Return (X, Y) of the center of cell containing provided text 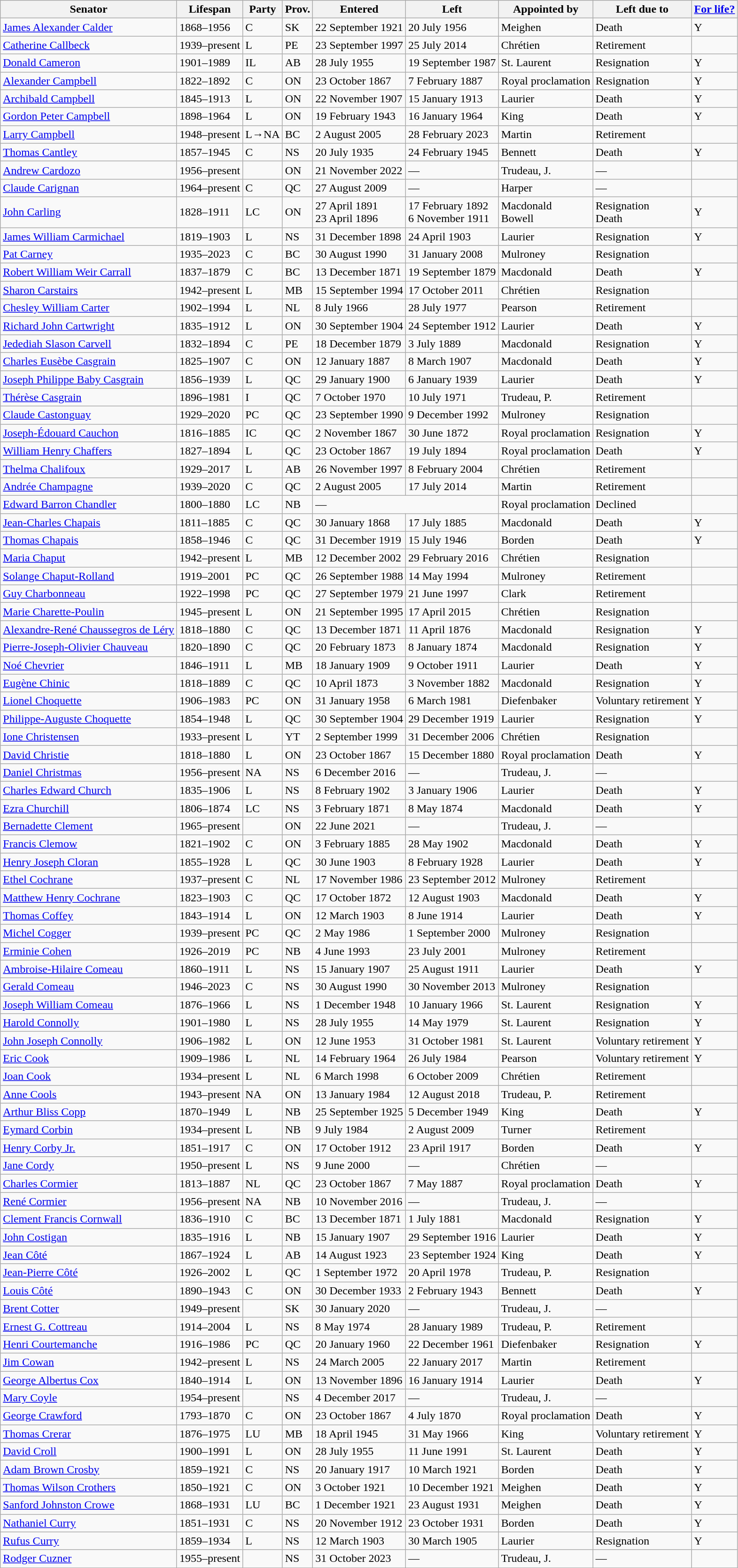
31 December 1898 (359, 236)
1819–1903 (210, 236)
1898–1964 (210, 116)
8 January 1874 (452, 647)
1964–present (210, 188)
30 January 1868 (359, 523)
Senator (89, 9)
1948–present (210, 134)
20 November 1912 (359, 1523)
Thomas Chapais (89, 540)
22 September 1921 (359, 27)
17 February 18926 November 1911 (452, 212)
1856–1939 (210, 379)
24 February 1945 (452, 152)
10 July 1971 (452, 397)
30 January 2020 (359, 1308)
8 February 1928 (452, 862)
26 September 1988 (359, 576)
1868–1931 (210, 1505)
Harper (546, 188)
1860–1911 (210, 969)
2 November 1867 (359, 433)
1 July 1881 (452, 1219)
Harold Connolly (89, 1022)
1890–1943 (210, 1291)
8 February 2004 (452, 469)
28 July 1977 (452, 308)
2 August 2009 (452, 1130)
For life? (715, 9)
Erminie Cohen (89, 951)
1818–1889 (210, 683)
1823–1903 (210, 898)
Donald Cameron (89, 63)
1858–1946 (210, 540)
1821–1902 (210, 844)
6 March 1998 (359, 1076)
31 May 1966 (452, 1434)
25 August 1911 (452, 969)
1835–1916 (210, 1237)
Charles Cormier (89, 1184)
1919–2001 (210, 576)
Thomas Crerar (89, 1434)
7 May 1887 (452, 1184)
1828–1911 (210, 212)
10 April 1873 (359, 683)
8 May 1974 (359, 1326)
1836–1910 (210, 1219)
24 April 1903 (452, 236)
1943–present (210, 1094)
18 April 1945 (359, 1434)
6 October 2009 (452, 1076)
21 June 1997 (452, 594)
10 January 1966 (452, 1005)
27 April 189123 April 1896 (359, 212)
21 November 2022 (359, 170)
1 September 2000 (452, 933)
17 April 2015 (452, 612)
1 December 1921 (359, 1505)
James William Carmichael (89, 236)
1900–1991 (210, 1452)
1870–1949 (210, 1112)
17 July 1885 (452, 523)
1822–1892 (210, 81)
Marie Charette-Poulin (89, 612)
30 December 1933 (359, 1291)
22 December 1961 (452, 1344)
L→NA (263, 134)
20 July 1935 (359, 152)
Brent Cotter (89, 1308)
19 July 1894 (452, 451)
Eugène Chinic (89, 683)
18 January 1909 (359, 665)
Rodger Cuzner (89, 1559)
Sharon Carstairs (89, 290)
Ezra Churchill (89, 808)
1854–1948 (210, 719)
17 October 2011 (452, 290)
1820–1890 (210, 647)
29 December 1919 (452, 719)
27 September 1979 (359, 594)
1825–1907 (210, 361)
Arthur Bliss Copp (89, 1112)
1 December 1948 (359, 1005)
8 June 1914 (452, 915)
Joseph Philippe Baby Casgrain (89, 379)
1859–1921 (210, 1469)
Lifespan (210, 9)
1906–1982 (210, 1040)
Andrew Cardozo (89, 170)
29 February 2016 (452, 558)
1827–1894 (210, 451)
1813–1887 (210, 1184)
Appointed by (546, 9)
1926–2002 (210, 1273)
Anne Cools (89, 1094)
John Costigan (89, 1237)
1851–1931 (210, 1523)
Pierre-Joseph-Olivier Chauveau (89, 647)
Joseph-Édouard Cauchon (89, 433)
1832–1894 (210, 344)
1843–1914 (210, 915)
Sanford Johnston Crowe (89, 1505)
1909–1986 (210, 1058)
Party (263, 9)
1837–1879 (210, 272)
6 March 1981 (452, 701)
23 September 1990 (359, 415)
Maria Chaput (89, 558)
Archibald Campbell (89, 99)
Alexander Campbell (89, 81)
1906–1983 (210, 701)
23 August 1931 (452, 1505)
1950–present (210, 1166)
Philippe-Auguste Choquette (89, 719)
14 May 1994 (452, 576)
1845–1913 (210, 99)
1933–present (210, 737)
Thelma Chalifoux (89, 469)
4 July 1870 (452, 1416)
1868–1956 (210, 27)
Edward Barron Chandler (89, 504)
12 August 2018 (452, 1094)
28 May 1902 (452, 844)
15 December 1880 (452, 754)
20 April 1978 (452, 1273)
16 January 1964 (452, 116)
1 September 1972 (359, 1273)
29 January 1900 (359, 379)
1937–present (210, 880)
1901–1989 (210, 63)
28 January 1989 (452, 1326)
I (263, 397)
Charles Edward Church (89, 790)
Daniel Christmas (89, 772)
15 July 1946 (452, 540)
Henry Corby Jr. (89, 1148)
1876–1966 (210, 1005)
7 October 1970 (359, 397)
2 September 1999 (359, 737)
Henri Courtemanche (89, 1344)
Joan Cook (89, 1076)
11 June 1991 (452, 1452)
Richard John Cartwright (89, 326)
9 July 1984 (359, 1130)
30 June 1872 (452, 433)
1914–2004 (210, 1326)
1939–2020 (210, 486)
8 February 1902 (359, 790)
1835–1906 (210, 790)
1859–1934 (210, 1541)
26 November 1997 (359, 469)
1851–1917 (210, 1148)
2 February 1943 (452, 1291)
IL (263, 63)
Left (452, 9)
3 February 1871 (359, 808)
6 January 1939 (452, 379)
24 March 2005 (359, 1362)
2 May 1986 (359, 933)
23 September 1924 (452, 1255)
1806–1874 (210, 808)
10 December 1921 (452, 1487)
23 September 1997 (359, 45)
Ione Christensen (89, 737)
1929–2020 (210, 415)
23 September 2012 (452, 880)
19 September 1987 (452, 63)
31 October 1981 (452, 1040)
David Croll (89, 1452)
20 July 1956 (452, 27)
Jean-Charles Chapais (89, 523)
Claude Castonguay (89, 415)
31 December 1919 (359, 540)
Clark (546, 594)
Chesley William Carter (89, 308)
13 November 1896 (359, 1380)
8 March 1907 (452, 361)
30 November 2013 (452, 987)
25 September 1925 (359, 1112)
Jim Cowan (89, 1362)
12 December 2002 (359, 558)
19 September 1879 (452, 272)
20 January 1917 (359, 1469)
24 September 1912 (452, 326)
10 March 1921 (452, 1469)
7 February 1887 (452, 81)
1867–1924 (210, 1255)
22 January 2017 (452, 1362)
3 November 1882 (452, 683)
John Carling (89, 212)
Jane Cordy (89, 1166)
1800–1880 (210, 504)
18 December 1879 (359, 344)
ResignationDeath (642, 212)
Jean Côté (89, 1255)
31 January 2008 (452, 254)
20 January 1960 (359, 1344)
Turner (546, 1130)
3 January 1906 (452, 790)
Ernest G. Cottreau (89, 1326)
Ambroise-Hilaire Comeau (89, 969)
20 February 1873 (359, 647)
12 August 1903 (452, 898)
17 July 2014 (452, 486)
1916–1986 (210, 1344)
14 May 1979 (452, 1022)
29 September 1916 (452, 1237)
William Henry Chaffers (89, 451)
1946–2023 (210, 987)
1965–present (210, 826)
1949–present (210, 1308)
Jedediah Slason Carvell (89, 344)
27 August 2009 (359, 188)
4 December 2017 (359, 1398)
Catherine Callbeck (89, 45)
Pat Carney (89, 254)
14 August 1923 (359, 1255)
19 February 1943 (359, 116)
26 July 1984 (452, 1058)
17 October 1912 (359, 1148)
12 June 1953 (359, 1040)
MacdonaldBowell (546, 212)
22 November 1907 (359, 99)
31 October 2023 (359, 1559)
16 January 1914 (452, 1380)
Rufus Curry (89, 1541)
Prov. (298, 9)
3 July 1889 (452, 344)
Gerald Comeau (89, 987)
John Joseph Connolly (89, 1040)
IC (263, 433)
James Alexander Calder (89, 27)
Charles Eusèbe Casgrain (89, 361)
1955–present (210, 1559)
13 January 1984 (359, 1094)
1954–present (210, 1398)
23 July 2001 (452, 951)
30 June 1903 (359, 862)
David Christie (89, 754)
8 July 1966 (359, 308)
1816–1885 (210, 433)
4 June 1993 (359, 951)
11 April 1876 (452, 630)
25 July 2014 (452, 45)
9 June 2000 (359, 1166)
6 December 2016 (359, 772)
Lionel Choquette (89, 701)
5 December 1949 (452, 1112)
Michel Cogger (89, 933)
Clement Francis Cornwall (89, 1219)
12 January 1887 (359, 361)
14 February 1964 (359, 1058)
Joseph William Comeau (89, 1005)
Jean-Pierre Côté (89, 1273)
17 October 1872 (359, 898)
Eric Cook (89, 1058)
Louis Côté (89, 1291)
Gordon Peter Campbell (89, 116)
Thomas Coffey (89, 915)
YT (298, 737)
22 June 2021 (359, 826)
Thérèse Casgrain (89, 397)
1855–1928 (210, 862)
23 April 1917 (452, 1148)
1922–1998 (210, 594)
31 December 2006 (452, 737)
George Crawford (89, 1416)
8 May 1874 (452, 808)
George Albertus Cox (89, 1380)
Robert William Weir Carrall (89, 272)
Entered (359, 9)
Matthew Henry Cochrane (89, 898)
1840–1914 (210, 1380)
Ethel Cochrane (89, 880)
Claude Carignan (89, 188)
Noé Chevrier (89, 665)
1876–1975 (210, 1434)
Alexandre-René Chaussegros de Léry (89, 630)
9 December 1992 (452, 415)
Left due to (642, 9)
Larry Campbell (89, 134)
Declined (642, 504)
Bernadette Clement (89, 826)
1901–1980 (210, 1022)
1929–2017 (210, 469)
3 October 1921 (359, 1487)
1935–2023 (210, 254)
21 September 1995 (359, 612)
10 November 2016 (359, 1201)
Adam Brown Crosby (89, 1469)
1835–1912 (210, 326)
Nathaniel Curry (89, 1523)
Andrée Champagne (89, 486)
1857–1945 (210, 152)
Francis Clemow (89, 844)
30 March 1905 (452, 1541)
23 October 1931 (452, 1523)
1793–1870 (210, 1416)
9 October 1911 (452, 665)
Thomas Cantley (89, 152)
15 January 1913 (452, 99)
1846–1911 (210, 665)
31 January 1958 (359, 701)
Mary Coyle (89, 1398)
1896–1981 (210, 397)
15 September 1994 (359, 290)
3 February 1885 (359, 844)
Henry Joseph Cloran (89, 862)
Guy Charbonneau (89, 594)
Eymard Corbin (89, 1130)
1945–present (210, 612)
René Cormier (89, 1201)
17 November 1986 (359, 880)
1811–1885 (210, 523)
1902–1994 (210, 308)
1850–1921 (210, 1487)
Thomas Wilson Crothers (89, 1487)
28 February 2023 (452, 134)
1926–2019 (210, 951)
Solange Chaput-Rolland (89, 576)
